Determine the (x, y) coordinate at the center of the cell enclosing the given text.  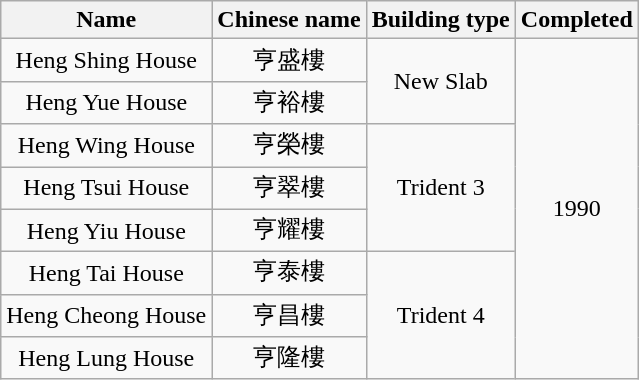
亨翠樓 (289, 188)
Heng Tai House (106, 274)
Heng Cheong House (106, 316)
Building type (440, 20)
Trident 4 (440, 316)
亨裕樓 (289, 102)
Heng Shing House (106, 60)
Heng Yue House (106, 102)
Heng Tsui House (106, 188)
Trident 3 (440, 188)
亨耀樓 (289, 230)
亨盛樓 (289, 60)
Name (106, 20)
Chinese name (289, 20)
亨榮樓 (289, 146)
亨泰樓 (289, 274)
1990 (576, 209)
亨隆樓 (289, 358)
亨昌樓 (289, 316)
Completed (576, 20)
Heng Wing House (106, 146)
Heng Yiu House (106, 230)
Heng Lung House (106, 358)
New Slab (440, 82)
